Search for the cell housing the specified text and yield its (x, y) center coordinate. 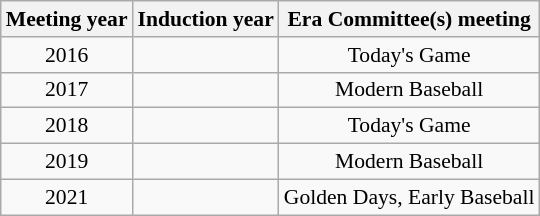
2019 (67, 162)
2018 (67, 126)
Era Committee(s) meeting (410, 19)
2016 (67, 55)
Golden Days, Early Baseball (410, 197)
2021 (67, 197)
Meeting year (67, 19)
2017 (67, 90)
Induction year (206, 19)
